Return the [X, Y] coordinate for the center point of the cell that contains the specified text.  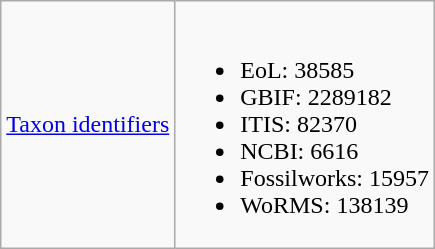
Taxon identifiers [88, 125]
EoL: 38585GBIF: 2289182ITIS: 82370NCBI: 6616Fossilworks: 15957WoRMS: 138139 [305, 125]
